Locate the cell with the specified text and output its [X, Y] center coordinate. 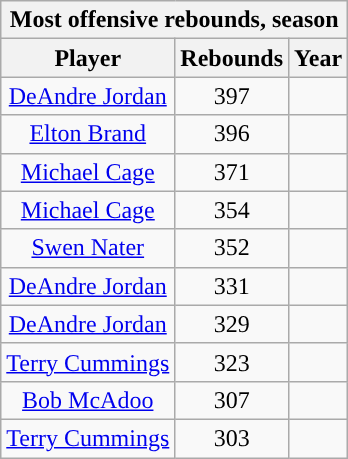
Elton Brand [88, 134]
Player [88, 58]
352 [232, 248]
331 [232, 286]
396 [232, 134]
397 [232, 96]
Bob McAdoo [88, 400]
Rebounds [232, 58]
307 [232, 400]
Swen Nater [88, 248]
354 [232, 210]
Year [318, 58]
371 [232, 172]
303 [232, 438]
329 [232, 324]
Most offensive rebounds, season [174, 20]
323 [232, 362]
